Detect which cell encompasses the target text, then output its [X, Y] center coordinate. 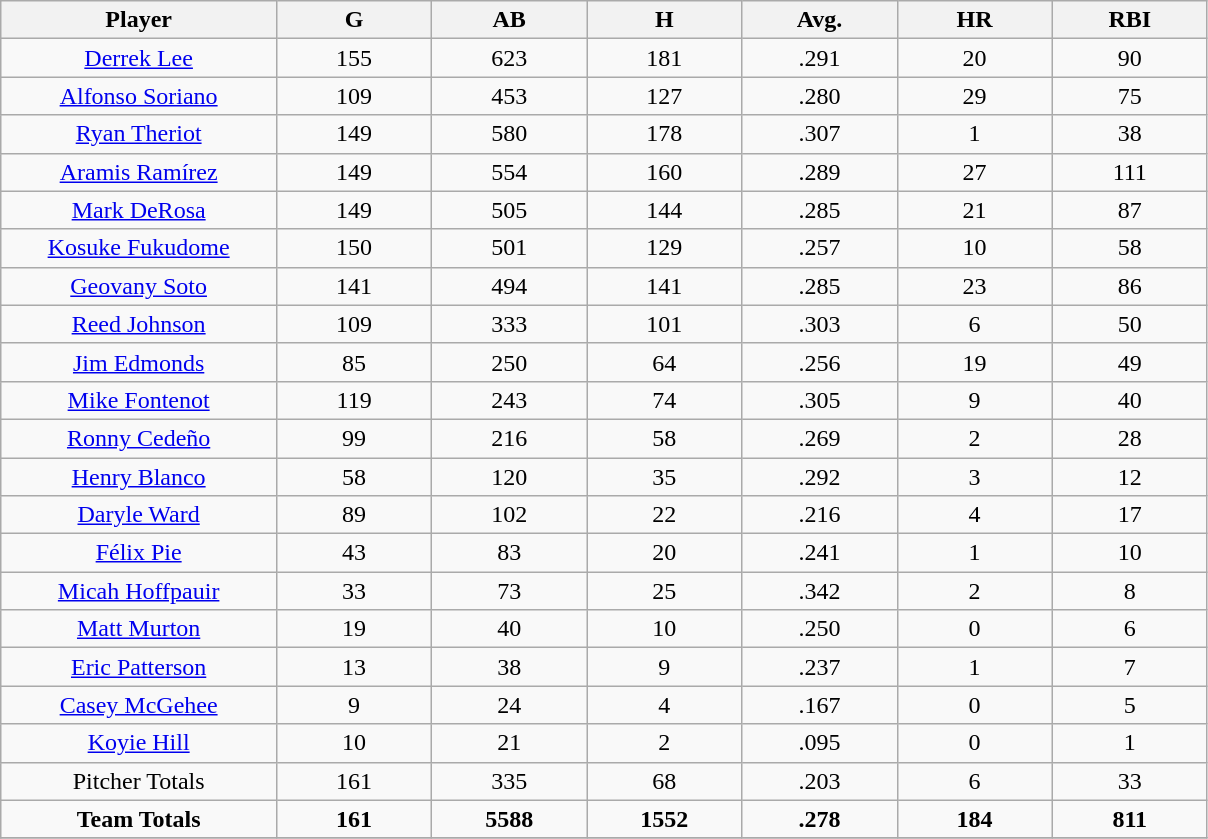
Pitcher Totals [139, 781]
335 [510, 781]
144 [664, 210]
27 [974, 172]
22 [664, 515]
Player [139, 20]
Aramis Ramírez [139, 172]
.291 [820, 58]
7 [1130, 667]
G [354, 20]
494 [510, 286]
Koyie Hill [139, 743]
127 [664, 96]
.307 [820, 134]
Ronny Cedeño [139, 438]
119 [354, 400]
35 [664, 477]
181 [664, 58]
.257 [820, 248]
554 [510, 172]
.203 [820, 781]
.278 [820, 819]
24 [510, 705]
89 [354, 515]
8 [1130, 591]
Mike Fontenot [139, 400]
49 [1130, 362]
3 [974, 477]
Avg. [820, 20]
Reed Johnson [139, 324]
101 [664, 324]
129 [664, 248]
13 [354, 667]
75 [1130, 96]
Matt Murton [139, 629]
29 [974, 96]
155 [354, 58]
.280 [820, 96]
505 [510, 210]
HR [974, 20]
Eric Patterson [139, 667]
.303 [820, 324]
.237 [820, 667]
.095 [820, 743]
243 [510, 400]
.216 [820, 515]
RBI [1130, 20]
.292 [820, 477]
Kosuke Fukudome [139, 248]
.289 [820, 172]
Jim Edmonds [139, 362]
Derrek Lee [139, 58]
83 [510, 553]
.269 [820, 438]
.241 [820, 553]
12 [1130, 477]
Ryan Theriot [139, 134]
111 [1130, 172]
85 [354, 362]
43 [354, 553]
17 [1130, 515]
453 [510, 96]
25 [664, 591]
Team Totals [139, 819]
580 [510, 134]
5588 [510, 819]
.256 [820, 362]
150 [354, 248]
Mark DeRosa [139, 210]
501 [510, 248]
.342 [820, 591]
90 [1130, 58]
Alfonso Soriano [139, 96]
120 [510, 477]
Félix Pie [139, 553]
623 [510, 58]
73 [510, 591]
178 [664, 134]
50 [1130, 324]
64 [664, 362]
68 [664, 781]
184 [974, 819]
.167 [820, 705]
.250 [820, 629]
28 [1130, 438]
1552 [664, 819]
87 [1130, 210]
5 [1130, 705]
102 [510, 515]
23 [974, 286]
Micah Hoffpauir [139, 591]
86 [1130, 286]
Casey McGehee [139, 705]
74 [664, 400]
H [664, 20]
Henry Blanco [139, 477]
216 [510, 438]
.305 [820, 400]
250 [510, 362]
160 [664, 172]
AB [510, 20]
Geovany Soto [139, 286]
Daryle Ward [139, 515]
333 [510, 324]
811 [1130, 819]
99 [354, 438]
